Locate the cell with the specified text and output its [X, Y] center coordinate. 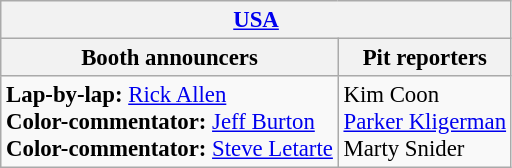
USA [256, 20]
Kim CoonParker KligermanMarty Snider [424, 122]
Pit reporters [424, 58]
Lap-by-lap: Rick AllenColor-commentator: Jeff BurtonColor-commentator: Steve Letarte [170, 122]
Booth announcers [170, 58]
